Scan for the cell matching the given text and deliver its [x, y] coordinate at center. 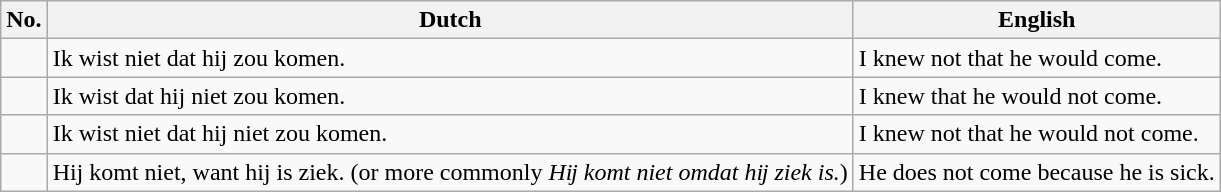
Dutch [450, 20]
I knew that he would not come. [1036, 96]
Ik wist niet dat hĳ zou komen. [450, 58]
Ik wist niet dat hĳ niet zou komen. [450, 134]
He does not come because he is sick. [1036, 172]
Hĳ komt niet, want hĳ is ziek. (or more commonly Hĳ komt niet omdat hĳ ziek is.) [450, 172]
No. [24, 20]
English [1036, 20]
I knew not that he would not come. [1036, 134]
Ik wist dat hĳ niet zou komen. [450, 96]
I knew not that he would come. [1036, 58]
